Search for the cell housing the specified text and yield its (X, Y) center coordinate. 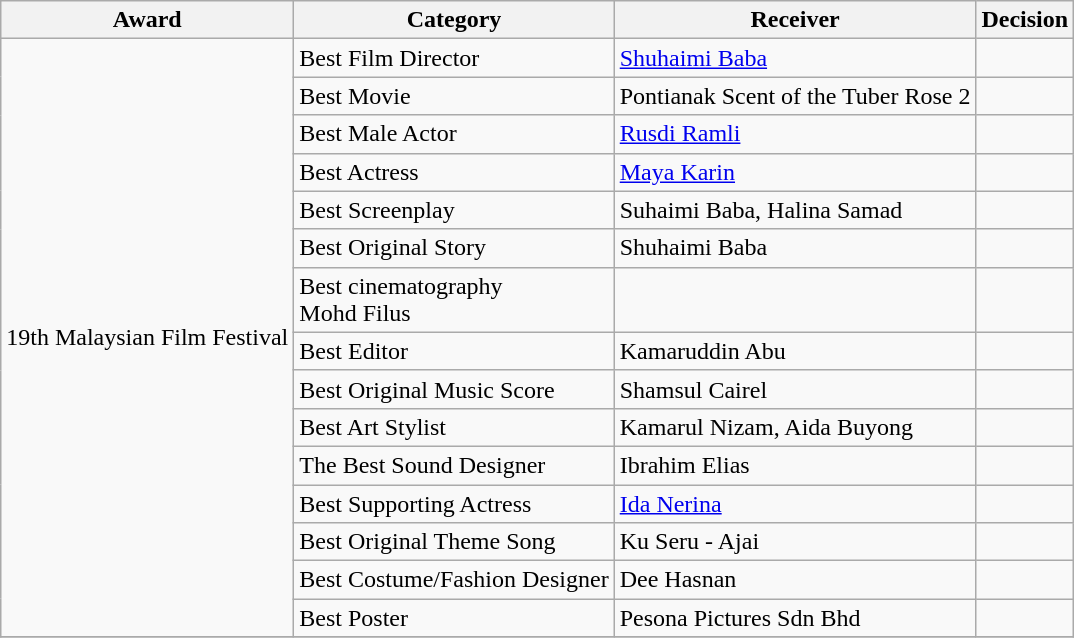
Rusdi Ramli (795, 134)
Maya Karin (795, 172)
Best Original Story (454, 248)
Award (148, 20)
Best Film Director (454, 58)
Best Art Stylist (454, 427)
Best Original Music Score (454, 389)
Ibrahim Elias (795, 465)
19th Malaysian Film Festival (148, 338)
Pontianak Scent of the Tuber Rose 2 (795, 96)
Best Costume/Fashion Designer (454, 580)
Pesona Pictures Sdn Bhd (795, 618)
Best Editor (454, 351)
Kamaruddin Abu (795, 351)
Best Poster (454, 618)
Best cinematographyMohd Filus (454, 300)
Receiver (795, 20)
Category (454, 20)
Shamsul Cairel (795, 389)
Kamarul Nizam, Aida Buyong (795, 427)
Ku Seru - Ajai (795, 542)
Best Male Actor (454, 134)
Best Screenplay (454, 210)
Suhaimi Baba, Halina Samad (795, 210)
Dee Hasnan (795, 580)
Ida Nerina (795, 503)
Decision (1025, 20)
Best Actress (454, 172)
The Best Sound Designer (454, 465)
Best Original Theme Song (454, 542)
Best Movie (454, 96)
Best Supporting Actress (454, 503)
